Identify which cell holds the provided text, then report its [x, y] central coordinate. 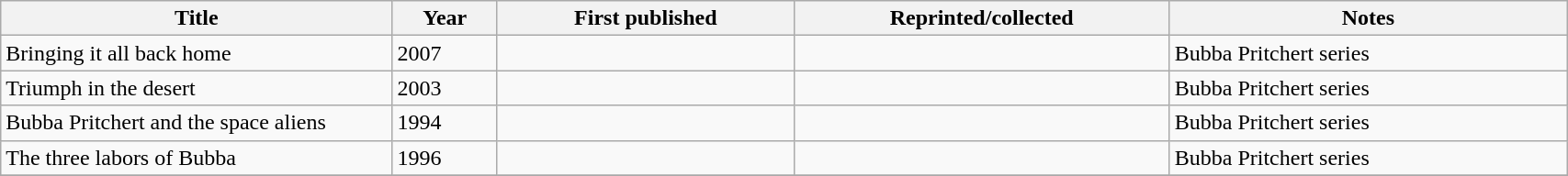
Triumph in the desert [197, 88]
The three labors of Bubba [197, 158]
Year [445, 18]
2003 [445, 88]
1996 [445, 158]
Reprinted/collected [981, 18]
Bubba Pritchert and the space aliens [197, 123]
1994 [445, 123]
Title [197, 18]
2007 [445, 53]
Bringing it all back home [197, 53]
Notes [1368, 18]
First published [645, 18]
